Find where the given text appears and provide that cell's center as [x, y] coordinate. 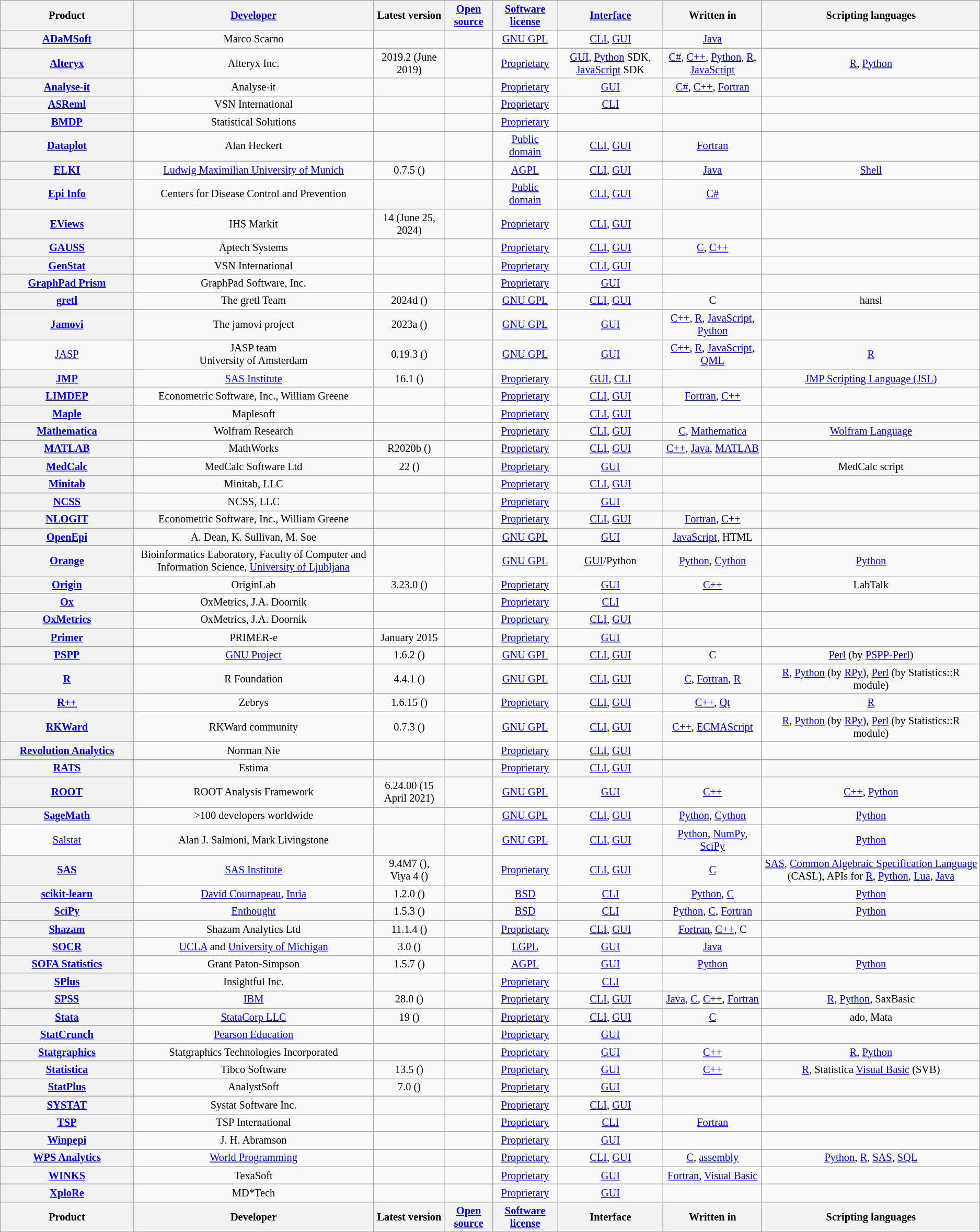
Maple [67, 414]
Ox [67, 602]
The jamovi project [253, 325]
EViews [67, 224]
SAS [67, 870]
GNU Project [253, 655]
Statgraphics [67, 1052]
Perl (by PSPP-Perl) [871, 655]
R2020b () [409, 449]
11.1.4 () [409, 929]
Salstat [67, 840]
JMP [67, 379]
Alteryx [67, 63]
2024d () [409, 301]
Norman Nie [253, 750]
22 () [409, 466]
4.4.1 () [409, 679]
7.0 () [409, 1087]
MATLAB [67, 449]
JavaScript, HTML [713, 537]
C++, R, JavaScript, QML [713, 355]
1.6.2 () [409, 655]
RATS [67, 768]
LIMDEP [67, 396]
scikit-learn [67, 894]
PSPP [67, 655]
SAS, Common Algebraic Specification Language (CASL), APIs for R, Python, Lua, Java [871, 870]
ADaMSoft [67, 39]
Alan J. Salmoni, Mark Livingstone [253, 840]
IBM [253, 999]
1.5.3 () [409, 911]
GenStat [67, 266]
SPSS [67, 999]
January 2015 [409, 637]
GAUSS [67, 248]
C++, Python [871, 792]
ROOT Analysis Framework [253, 792]
3.23.0 () [409, 585]
AnalystSoft [253, 1087]
R, Python, SaxBasic [871, 999]
J. H. Abramson [253, 1140]
0.7.3 () [409, 727]
The gretl Team [253, 301]
OxMetrics [67, 620]
9.4M7 (), Viya 4 () [409, 870]
StataCorp LLC [253, 1017]
Maplesoft [253, 414]
Shell [871, 170]
1.6.15 () [409, 703]
Dataplot [67, 146]
Statistica [67, 1070]
SPlus [67, 982]
OpenEpi [67, 537]
OriginLab [253, 585]
ASReml [67, 105]
SageMath [67, 816]
Pearson Education [253, 1035]
2019.2 (June 2019) [409, 63]
3.0 () [409, 946]
13.5 () [409, 1070]
StatPlus [67, 1087]
Python, C, Fortran [713, 911]
R++ [67, 703]
C, Fortran, R [713, 679]
Ludwig Maximilian University of Munich [253, 170]
Bioinformatics Laboratory, Faculty of Computer and Information Science, University of Ljubljana [253, 561]
Tibco Software [253, 1070]
ROOT [67, 792]
C, Mathematica [713, 431]
RKWard [67, 727]
SOFA Statistics [67, 964]
Mathematica [67, 431]
Jamovi [67, 325]
2023a () [409, 325]
C++, ECMAScript [713, 727]
MD*Tech [253, 1193]
ELKI [67, 170]
Origin [67, 585]
SOCR [67, 946]
Stata [67, 1017]
C, C++ [713, 248]
C#, C++, Fortran [713, 87]
Python, R, SAS, SQL [871, 1158]
GUI, CLI [610, 379]
28.0 () [409, 999]
NCSS [67, 501]
C# [713, 194]
MedCalc [67, 466]
1.5.7 () [409, 964]
SYSTAT [67, 1105]
Grant Paton-Simpson [253, 964]
C#, C++, Python, R, JavaScript [713, 63]
TSP International [253, 1123]
16.1 () [409, 379]
Systat Software Inc. [253, 1105]
MedCalc Software Ltd [253, 466]
Winpepi [67, 1140]
C, assembly [713, 1158]
>100 developers worldwide [253, 816]
JMP Scripting Language (JSL) [871, 379]
Orange [67, 561]
Alteryx Inc. [253, 63]
World Programming [253, 1158]
C++, R, JavaScript, Python [713, 325]
TSP [67, 1123]
LabTalk [871, 585]
SciPy [67, 911]
JASP teamUniversity of Amsterdam [253, 355]
0.7.5 () [409, 170]
Python, C [713, 894]
Python, NumPy, SciPy [713, 840]
R, Statistica Visual Basic (SVB) [871, 1070]
NLOGIT [67, 519]
Java, C, C++, Fortran [713, 999]
GraphPad Software, Inc. [253, 283]
C++, Java, MATLAB [713, 449]
GUI/Python [610, 561]
TexaSoft [253, 1176]
LGPL [525, 946]
UCLA and University of Michigan [253, 946]
IHS Markit [253, 224]
hansl [871, 301]
Statistical Solutions [253, 122]
14 (June 25, 2024) [409, 224]
Minitab, LLC [253, 484]
C++, Qt [713, 703]
Wolfram Language [871, 431]
Centers for Disease Control and Prevention [253, 194]
David Cournapeau, Inria [253, 894]
Fortran, C++, C [713, 929]
R Foundation [253, 679]
Insightful Inc. [253, 982]
JASP [67, 355]
MedCalc script [871, 466]
1.2.0 () [409, 894]
19 () [409, 1017]
Zebrys [253, 703]
Primer [67, 637]
StatCrunch [67, 1035]
GUI, Python SDK, JavaScript SDK [610, 63]
Marco Scarno [253, 39]
A. Dean, K. Sullivan, M. Soe [253, 537]
Enthought [253, 911]
MathWorks [253, 449]
Aptech Systems [253, 248]
NCSS, LLC [253, 501]
ado, Mata [871, 1017]
Revolution Analytics [67, 750]
GraphPad Prism [67, 283]
PRIMER-e [253, 637]
Statgraphics Technologies Incorporated [253, 1052]
Shazam [67, 929]
gretl [67, 301]
Shazam Analytics Ltd [253, 929]
6.24.00 (15 April 2021) [409, 792]
Estima [253, 768]
WINKS [67, 1176]
BMDP [67, 122]
WPS Analytics [67, 1158]
XploRe [67, 1193]
Alan Heckert [253, 146]
Wolfram Research [253, 431]
Fortran, Visual Basic [713, 1176]
0.19.3 () [409, 355]
RKWard community [253, 727]
Epi Info [67, 194]
Minitab [67, 484]
